Scan for the cell matching the given text and deliver its (X, Y) coordinate at center. 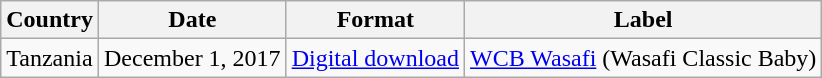
Label (644, 20)
Format (375, 20)
WCB Wasafi (Wasafi Classic Baby) (644, 58)
Country (50, 20)
Tanzania (50, 58)
Digital download (375, 58)
Date (192, 20)
December 1, 2017 (192, 58)
